Find where the given text appears and provide that cell's center as [x, y] coordinate. 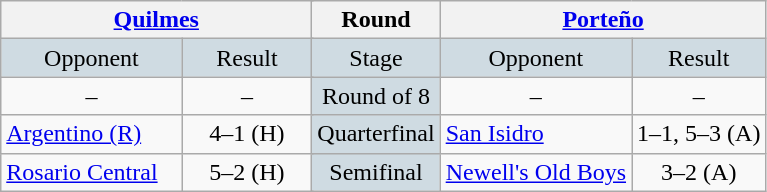
Porteño [603, 20]
San Isidro [536, 134]
3–2 (A) [699, 172]
Rosario Central [92, 172]
Newell's Old Boys [536, 172]
Stage [376, 58]
Quilmes [156, 20]
5–2 (H) [247, 172]
1–1, 5–3 (A) [699, 134]
Semifinal [376, 172]
Quarterfinal [376, 134]
Round [376, 20]
4–1 (H) [247, 134]
Argentino (R) [92, 134]
Round of 8 [376, 96]
